Search for the cell housing the specified text and yield its [X, Y] center coordinate. 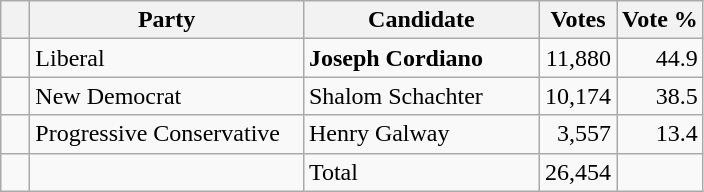
Liberal [167, 58]
38.5 [660, 96]
Candidate [421, 20]
Joseph Cordiano [421, 58]
Vote % [660, 20]
11,880 [578, 58]
26,454 [578, 172]
New Democrat [167, 96]
10,174 [578, 96]
13.4 [660, 134]
Party [167, 20]
Shalom Schachter [421, 96]
Votes [578, 20]
44.9 [660, 58]
3,557 [578, 134]
Henry Galway [421, 134]
Total [421, 172]
Progressive Conservative [167, 134]
